Output the [X, Y] coordinate of the center of the cell containing the given text.  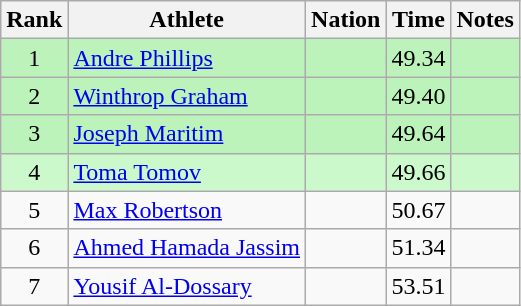
Rank [34, 20]
4 [34, 172]
5 [34, 210]
7 [34, 286]
3 [34, 134]
Toma Tomov [187, 172]
53.51 [418, 286]
Winthrop Graham [187, 96]
Joseph Maritim [187, 134]
Max Robertson [187, 210]
Nation [346, 20]
1 [34, 58]
49.40 [418, 96]
51.34 [418, 248]
Ahmed Hamada Jassim [187, 248]
49.64 [418, 134]
6 [34, 248]
Andre Phillips [187, 58]
Yousif Al-Dossary [187, 286]
49.34 [418, 58]
Athlete [187, 20]
Notes [485, 20]
49.66 [418, 172]
2 [34, 96]
Time [418, 20]
50.67 [418, 210]
